Find where the given text appears and provide that cell's center as (X, Y) coordinate. 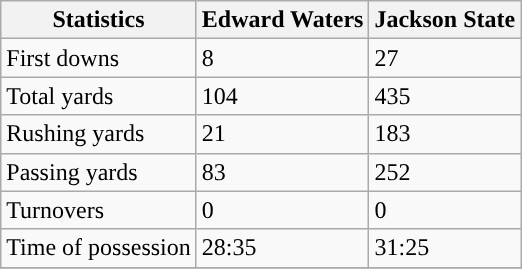
Rushing yards (99, 134)
Time of possession (99, 248)
Total yards (99, 96)
28:35 (282, 248)
252 (445, 172)
83 (282, 172)
104 (282, 96)
Statistics (99, 20)
Turnovers (99, 210)
Passing yards (99, 172)
21 (282, 134)
27 (445, 58)
8 (282, 58)
Edward Waters (282, 20)
Jackson State (445, 20)
31:25 (445, 248)
435 (445, 96)
183 (445, 134)
First downs (99, 58)
